Determine the (x, y) coordinate at the center of the cell enclosing the given text.  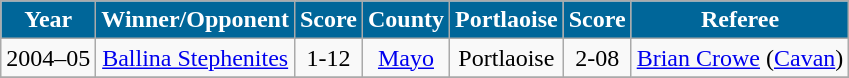
Winner/Opponent (196, 20)
Ballina Stephenites (196, 58)
2004–05 (48, 58)
1-12 (328, 58)
2-08 (597, 58)
Mayo (406, 58)
Brian Crowe (Cavan) (740, 58)
Year (48, 20)
County (406, 20)
Referee (740, 20)
